Detect which cell encompasses the target text, then output its (x, y) center coordinate. 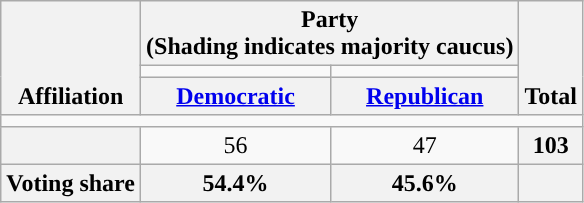
Voting share (71, 183)
Total (551, 58)
Democratic (236, 96)
56 (236, 145)
54.4% (236, 183)
Party (Shading indicates majority caucus) (330, 34)
Affiliation (71, 58)
Republican (425, 96)
103 (551, 145)
45.6% (425, 183)
47 (425, 145)
